Search for the cell housing the specified text and yield its (x, y) center coordinate. 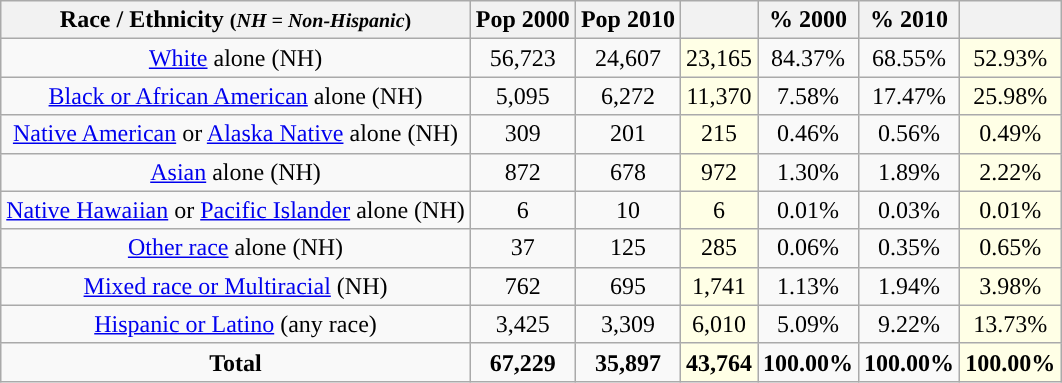
5,095 (522, 96)
762 (522, 286)
% 2010 (910, 20)
972 (718, 172)
43,764 (718, 362)
0.06% (808, 248)
1.13% (808, 286)
0.46% (808, 134)
35,897 (628, 362)
5.09% (808, 324)
Hispanic or Latino (any race) (236, 324)
68.55% (910, 58)
3.98% (1010, 286)
695 (628, 286)
Asian alone (NH) (236, 172)
872 (522, 172)
11,370 (718, 96)
Native American or Alaska Native alone (NH) (236, 134)
Race / Ethnicity (NH = Non-Hispanic) (236, 20)
84.37% (808, 58)
201 (628, 134)
37 (522, 248)
285 (718, 248)
Pop 2000 (522, 20)
24,607 (628, 58)
1,741 (718, 286)
52.93% (1010, 58)
678 (628, 172)
7.58% (808, 96)
23,165 (718, 58)
13.73% (1010, 324)
Mixed race or Multiracial (NH) (236, 286)
% 2000 (808, 20)
3,309 (628, 324)
0.03% (910, 210)
0.56% (910, 134)
1.30% (808, 172)
67,229 (522, 362)
0.35% (910, 248)
10 (628, 210)
1.89% (910, 172)
125 (628, 248)
Total (236, 362)
0.65% (1010, 248)
6,010 (718, 324)
215 (718, 134)
Pop 2010 (628, 20)
1.94% (910, 286)
309 (522, 134)
56,723 (522, 58)
0.49% (1010, 134)
Black or African American alone (NH) (236, 96)
6,272 (628, 96)
3,425 (522, 324)
2.22% (1010, 172)
Native Hawaiian or Pacific Islander alone (NH) (236, 210)
25.98% (1010, 96)
9.22% (910, 324)
Other race alone (NH) (236, 248)
White alone (NH) (236, 58)
17.47% (910, 96)
